From the cell containing the given text, extract its center point as [x, y] coordinate. 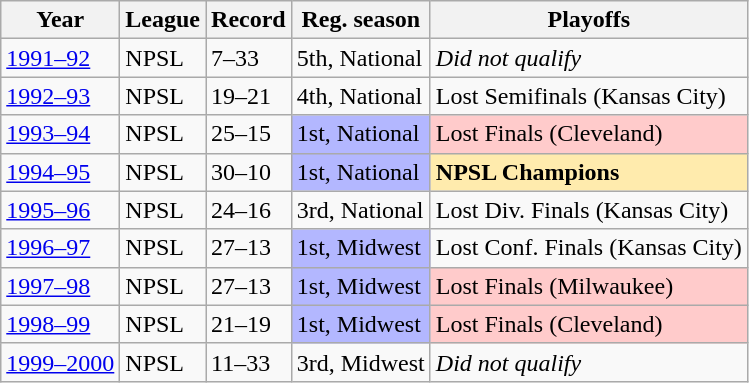
Lost Semifinals (Kansas City) [588, 96]
Playoffs [588, 20]
3rd, National [360, 210]
4th, National [360, 96]
NPSL Champions [588, 172]
1996–97 [60, 248]
League [163, 20]
24–16 [249, 210]
1991–92 [60, 58]
1999–2000 [60, 362]
7–33 [249, 58]
30–10 [249, 172]
3rd, Midwest [360, 362]
21–19 [249, 324]
1992–93 [60, 96]
1994–95 [60, 172]
Lost Finals (Milwaukee) [588, 286]
Year [60, 20]
19–21 [249, 96]
1993–94 [60, 134]
5th, National [360, 58]
1998–99 [60, 324]
Reg. season [360, 20]
Record [249, 20]
Lost Conf. Finals (Kansas City) [588, 248]
1997–98 [60, 286]
11–33 [249, 362]
Lost Div. Finals (Kansas City) [588, 210]
1995–96 [60, 210]
25–15 [249, 134]
